Determine the (x, y) coordinate at the center of the cell enclosing the given text.  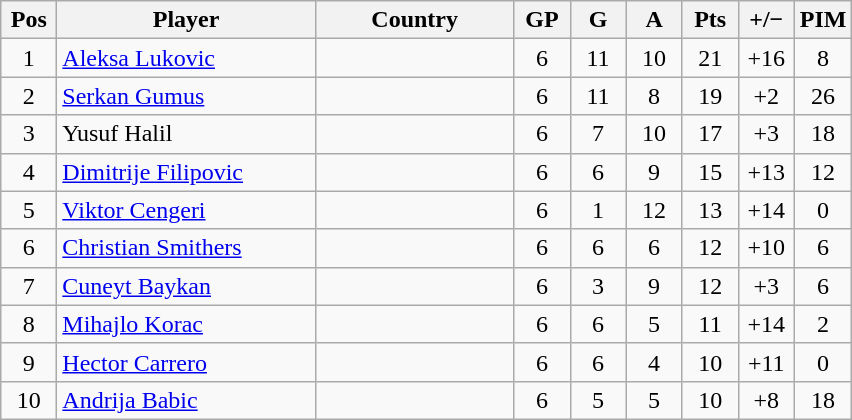
+2 (766, 96)
Cuneyt Baykan (186, 286)
GP (542, 20)
Andrija Babic (186, 400)
26 (823, 96)
Christian Smithers (186, 248)
Mihajlo Korac (186, 324)
+13 (766, 172)
15 (710, 172)
G (598, 20)
13 (710, 210)
+11 (766, 362)
+8 (766, 400)
Pts (710, 20)
Country (414, 20)
17 (710, 134)
19 (710, 96)
+16 (766, 58)
Hector Carrero (186, 362)
+/− (766, 20)
Dimitrije Filipovic (186, 172)
Player (186, 20)
PIM (823, 20)
+10 (766, 248)
Yusuf Halil (186, 134)
A (654, 20)
21 (710, 58)
Viktor Cengeri (186, 210)
Pos (29, 20)
Aleksa Lukovic (186, 58)
Serkan Gumus (186, 96)
